Output the (x, y) coordinate of the center of the cell containing the given text.  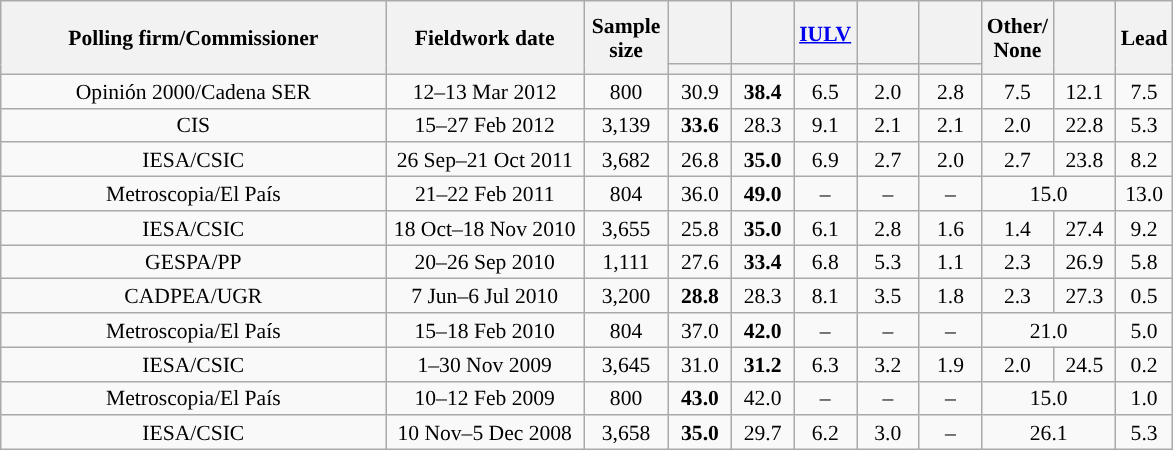
27.6 (700, 262)
6.8 (826, 262)
Polling firm/Commissioner (194, 38)
3.5 (888, 296)
3,139 (626, 125)
10 Nov–5 Dec 2008 (485, 433)
Fieldwork date (485, 38)
30.9 (700, 91)
IULV (826, 32)
5.0 (1144, 330)
9.2 (1144, 228)
36.0 (700, 194)
CADPEA/UGR (194, 296)
15–27 Feb 2012 (485, 125)
12.1 (1084, 91)
23.8 (1084, 160)
3.2 (888, 364)
1,111 (626, 262)
26.8 (700, 160)
0.2 (1144, 364)
3,682 (626, 160)
43.0 (700, 398)
Opinión 2000/Cadena SER (194, 91)
37.0 (700, 330)
27.4 (1084, 228)
22.8 (1084, 125)
29.7 (762, 433)
24.5 (1084, 364)
GESPA/PP (194, 262)
Sample size (626, 38)
1.4 (1018, 228)
1.0 (1144, 398)
26.1 (1049, 433)
18 Oct–18 Nov 2010 (485, 228)
1.8 (950, 296)
9.1 (826, 125)
38.4 (762, 91)
1.9 (950, 364)
31.2 (762, 364)
13.0 (1144, 194)
0.5 (1144, 296)
1.6 (950, 228)
3,200 (626, 296)
1.1 (950, 262)
26 Sep–21 Oct 2011 (485, 160)
3,658 (626, 433)
5.8 (1144, 262)
21.0 (1049, 330)
15–18 Feb 2010 (485, 330)
7 Jun–6 Jul 2010 (485, 296)
31.0 (700, 364)
27.3 (1084, 296)
3.0 (888, 433)
12–13 Mar 2012 (485, 91)
21–22 Feb 2011 (485, 194)
1–30 Nov 2009 (485, 364)
3,645 (626, 364)
6.2 (826, 433)
8.2 (1144, 160)
3,655 (626, 228)
20–26 Sep 2010 (485, 262)
33.6 (700, 125)
6.9 (826, 160)
Other/None (1018, 38)
26.9 (1084, 262)
6.5 (826, 91)
CIS (194, 125)
Lead (1144, 38)
49.0 (762, 194)
6.3 (826, 364)
28.8 (700, 296)
8.1 (826, 296)
10–12 Feb 2009 (485, 398)
33.4 (762, 262)
6.1 (826, 228)
25.8 (700, 228)
